Scan for the cell matching the given text and deliver its [X, Y] coordinate at center. 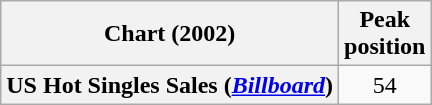
Chart (2002) [170, 34]
54 [385, 85]
Peak position [385, 34]
US Hot Singles Sales (Billboard) [170, 85]
